Scan for the cell matching the given text and deliver its [X, Y] coordinate at center. 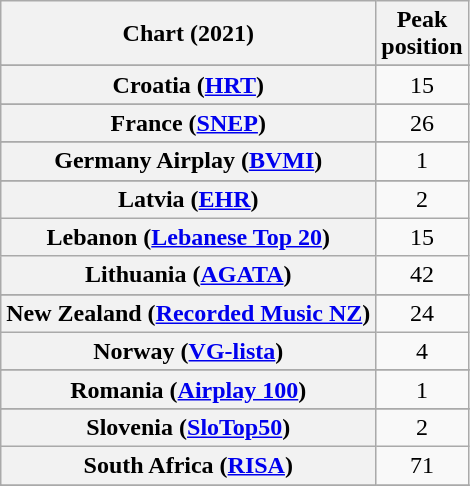
24 [422, 313]
Germany Airplay (BVMI) [188, 161]
26 [422, 123]
71 [422, 465]
France (SNEP) [188, 123]
Croatia (HRT) [188, 85]
South Africa (RISA) [188, 465]
Romania (Airplay 100) [188, 389]
4 [422, 351]
New Zealand (Recorded Music NZ) [188, 313]
Latvia (EHR) [188, 199]
42 [422, 275]
Chart (2021) [188, 34]
Slovenia (SloTop50) [188, 427]
Norway (VG-lista) [188, 351]
Lithuania (AGATA) [188, 275]
Peakposition [422, 34]
Lebanon (Lebanese Top 20) [188, 237]
